From the cell containing the given text, extract its center point as [X, Y] coordinate. 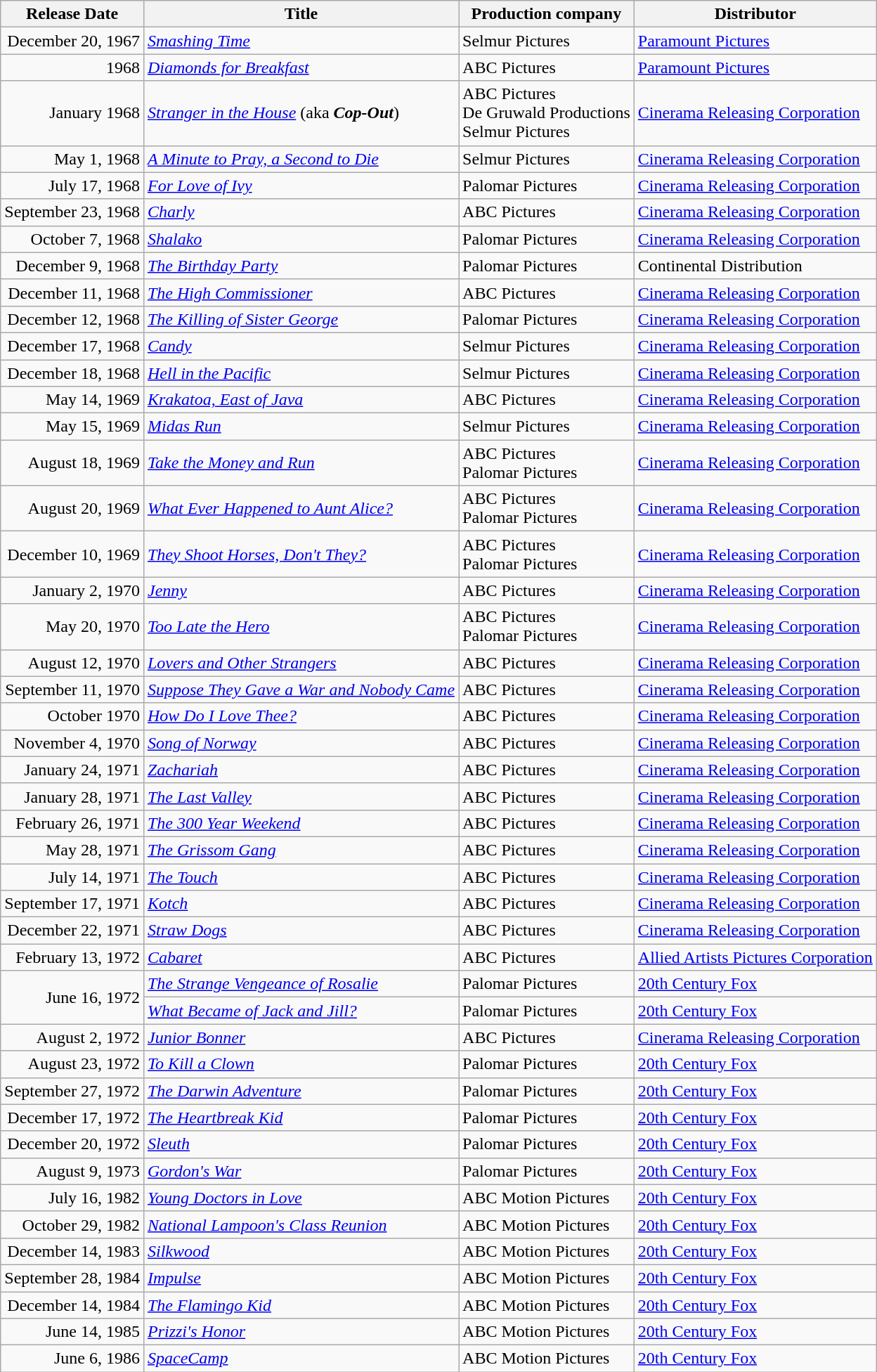
December 11, 1968 [72, 292]
September 23, 1968 [72, 212]
The Grissom Gang [301, 850]
Straw Dogs [301, 931]
Continental Distribution [755, 266]
Midas Run [301, 427]
August 23, 1972 [72, 1064]
Junior Bonner [301, 1037]
Title [301, 14]
The Darwin Adventure [301, 1091]
Production company [547, 14]
Young Doctors in Love [301, 1198]
August 12, 1970 [72, 663]
November 4, 1970 [72, 743]
The Flamingo Kid [301, 1305]
May 15, 1969 [72, 427]
June 6, 1986 [72, 1359]
Suppose They Gave a War and Nobody Came [301, 690]
December 9, 1968 [72, 266]
Silkwood [301, 1251]
January 1968 [72, 113]
Take the Money and Run [301, 462]
Allied Artists Pictures Corporation [755, 957]
The Killing of Sister George [301, 319]
Hell in the Pacific [301, 373]
September 27, 1972 [72, 1091]
January 24, 1971 [72, 770]
Smashing Time [301, 41]
Krakatoa, East of Java [301, 400]
Gordon's War [301, 1171]
August 2, 1972 [72, 1037]
July 14, 1971 [72, 876]
Prizzi's Honor [301, 1332]
The Last Valley [301, 796]
September 28, 1984 [72, 1278]
Zachariah [301, 770]
A Minute to Pray, a Second to Die [301, 159]
December 20, 1967 [72, 41]
Lovers and Other Strangers [301, 663]
December 17, 1968 [72, 346]
December 12, 1968 [72, 319]
July 17, 1968 [72, 186]
February 13, 1972 [72, 957]
May 1, 1968 [72, 159]
The Heartbreak Kid [301, 1118]
Shalako [301, 239]
How Do I Love Thee? [301, 716]
October 1970 [72, 716]
To Kill a Clown [301, 1064]
February 26, 1971 [72, 823]
October 7, 1968 [72, 239]
August 20, 1969 [72, 509]
The Birthday Party [301, 266]
June 14, 1985 [72, 1332]
1968 [72, 67]
May 28, 1971 [72, 850]
August 18, 1969 [72, 462]
Diamonds for Breakfast [301, 67]
December 20, 1972 [72, 1144]
Impulse [301, 1278]
June 16, 1972 [72, 997]
Charly [301, 212]
December 14, 1984 [72, 1305]
Too Late the Hero [301, 627]
December 14, 1983 [72, 1251]
July 16, 1982 [72, 1198]
August 9, 1973 [72, 1171]
October 29, 1982 [72, 1224]
May 14, 1969 [72, 400]
December 10, 1969 [72, 554]
The Strange Vengeance of Rosalie [301, 984]
ABC PicturesDe Gruwald ProductionsSelmur Pictures [547, 113]
Release Date [72, 14]
Song of Norway [301, 743]
SpaceCamp [301, 1359]
December 18, 1968 [72, 373]
January 2, 1970 [72, 590]
Kotch [301, 904]
Cabaret [301, 957]
September 17, 1971 [72, 904]
For Love of Ivy [301, 186]
December 17, 1972 [72, 1118]
Stranger in the House (aka Cop-Out) [301, 113]
Jenny [301, 590]
What Ever Happened to Aunt Alice? [301, 509]
The 300 Year Weekend [301, 823]
National Lampoon's Class Reunion [301, 1224]
The Touch [301, 876]
Distributor [755, 14]
Candy [301, 346]
January 28, 1971 [72, 796]
They Shoot Horses, Don't They? [301, 554]
What Became of Jack and Jill? [301, 1011]
May 20, 1970 [72, 627]
Sleuth [301, 1144]
The High Commissioner [301, 292]
September 11, 1970 [72, 690]
December 22, 1971 [72, 931]
